Detect which cell encompasses the target text, then output its [X, Y] center coordinate. 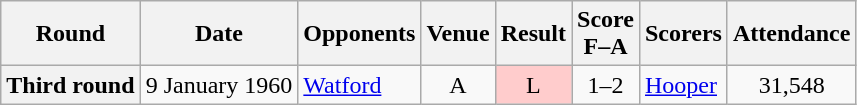
Result [533, 34]
Scorers [683, 34]
A [458, 85]
9 January 1960 [219, 85]
31,548 [791, 85]
L [533, 85]
Round [70, 34]
Attendance [791, 34]
Venue [458, 34]
Opponents [360, 34]
ScoreF–A [606, 34]
Date [219, 34]
Watford [360, 85]
Hooper [683, 85]
Third round [70, 85]
1–2 [606, 85]
